Locate the cell with the specified text and output its (X, Y) center coordinate. 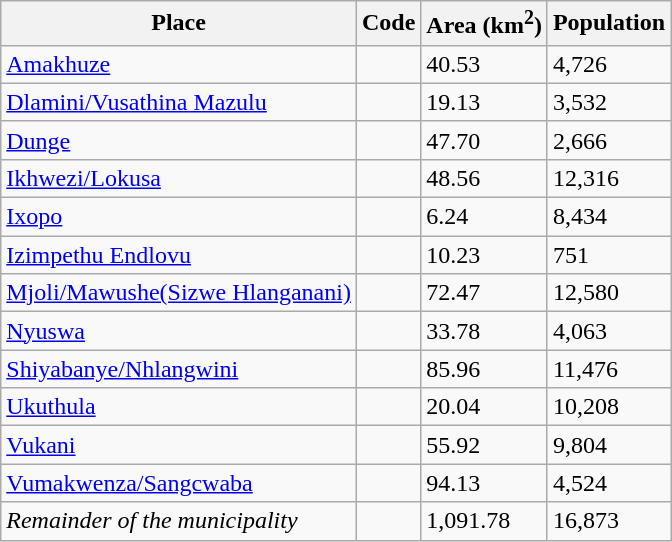
Code (388, 24)
Area (km2) (484, 24)
Nyuswa (179, 331)
4,524 (608, 483)
11,476 (608, 369)
8,434 (608, 217)
20.04 (484, 407)
Ikhwezi/Lokusa (179, 178)
Vumakwenza/Sangcwaba (179, 483)
Population (608, 24)
Amakhuze (179, 64)
12,580 (608, 293)
Ixopo (179, 217)
Dlamini/Vusathina Mazulu (179, 102)
10,208 (608, 407)
85.96 (484, 369)
4,063 (608, 331)
72.47 (484, 293)
Dunge (179, 140)
Remainder of the municipality (179, 521)
19.13 (484, 102)
55.92 (484, 445)
33.78 (484, 331)
Mjoli/Mawushe(Sizwe Hlanganani) (179, 293)
3,532 (608, 102)
12,316 (608, 178)
Izimpethu Endlovu (179, 255)
9,804 (608, 445)
Vukani (179, 445)
16,873 (608, 521)
Place (179, 24)
47.70 (484, 140)
94.13 (484, 483)
1,091.78 (484, 521)
751 (608, 255)
10.23 (484, 255)
Shiyabanye/Nhlangwini (179, 369)
Ukuthula (179, 407)
4,726 (608, 64)
48.56 (484, 178)
40.53 (484, 64)
2,666 (608, 140)
6.24 (484, 217)
